Pinpoint the cell where the given text exists, returning its (X, Y) midpoint coordinate. 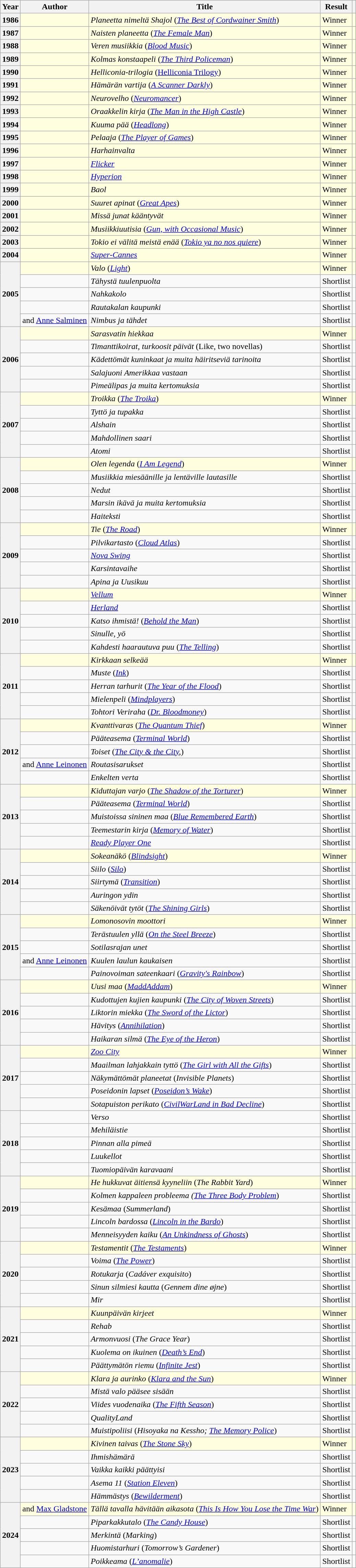
Sokeanäkö (Blindsight) (204, 856)
Näkymättömät planeetat (Invisible Planets) (204, 1078)
Luukellot (204, 1156)
Lincoln bardossa (Lincoln in the Bardo) (204, 1222)
1995 (10, 137)
1990 (10, 72)
2010 (10, 621)
Vaikka kaikki päättyisi (204, 1470)
2016 (10, 1012)
Alshain (204, 425)
Hävitys (Annihilation) (204, 1026)
Kuunpäivän kirjeet (204, 1313)
Rotukarja (Cadáver exquisito) (204, 1274)
Kolmen kappaleen probleema (The Three Body Problem) (204, 1195)
Super-Cannes (204, 255)
Valo (Light) (204, 268)
Voima (The Power) (204, 1261)
2012 (10, 751)
QualityLand (204, 1418)
and Max Gladstone (55, 1509)
Musiikkiuutisia (Gun, with Occasional Music) (204, 229)
2005 (10, 294)
Tuomiopäivän karavaani (204, 1169)
Terästuulen yllä (On the Steel Breeze) (204, 934)
Naisten planeetta (The Female Man) (204, 33)
Uusi maa (MaddAddam) (204, 986)
He hukkuvat äitiensä kyyneliin (The Rabbit Yard) (204, 1182)
Tohtori Veriraha (Dr. Bloodmoney) (204, 712)
Sinulle, yö (204, 634)
Mielenpeli (Mindplayers) (204, 699)
Kiduttajan varjo (The Shadow of the Torturer) (204, 790)
Oraakkelin kirja (The Man in the High Castle) (204, 111)
Title (204, 7)
Asema 11 (Station Eleven) (204, 1483)
1999 (10, 190)
Routasisarukset (204, 764)
Suuret apinat (Great Apes) (204, 203)
Rautakalan kaupunki (204, 307)
Maailman lahjakkain tyttö (The Girl with All the Gifts) (204, 1065)
Herran tarhurit (The Year of the Flood) (204, 686)
2006 (10, 359)
Olen legenda (I Am Legend) (204, 464)
1988 (10, 46)
2018 (10, 1143)
Testamentit (The Testaments) (204, 1248)
Viides vuodenaika (The Fifth Season) (204, 1404)
Päättymätön riemu (Infinite Jest) (204, 1365)
Harhainvalta (204, 150)
Muste (Ink) (204, 673)
Flicker (204, 164)
Planeetta nimeltä Shajol (The Best of Cordwainer Smith) (204, 20)
2021 (10, 1339)
Pinnan alla pimeä (204, 1143)
Hyperion (204, 177)
Kahdesti haarautuva puu (The Telling) (204, 647)
1997 (10, 164)
Teemestarin kirja (Memory of Water) (204, 830)
Mehiläistie (204, 1130)
Kudottujen kujien kaupunki (The City of Woven Streets) (204, 1000)
2014 (10, 882)
Kuulen laulun kaukaisen (204, 960)
2000 (10, 203)
1998 (10, 177)
Merkintä (Marking) (204, 1535)
Kivinen taivas (The Stone Sky) (204, 1444)
Tähystä tuulenpuolta (204, 281)
2017 (10, 1078)
Tokio ei välitä meistä enää (Tokio ya no nos quiere) (204, 242)
2015 (10, 947)
Helliconia-trilogia (Helliconia Trilogy) (204, 72)
Mahdollinen saari (204, 438)
Klara ja aurinko (Klara and the Sun) (204, 1378)
and Anne Salminen (55, 320)
1992 (10, 98)
Atomi (204, 451)
Auringon ydin (204, 895)
1993 (10, 111)
Liktorin miekka (The Sword of the Lictor) (204, 1013)
Mistä valo pääsee sisään (204, 1391)
1987 (10, 33)
Menneisyyden kaiku (An Unkindness of Ghosts) (204, 1235)
1989 (10, 59)
Hämmästys (Bewilderment) (204, 1496)
Nova Swing (204, 555)
1994 (10, 124)
Haikaran silmä (The Eye of the Heron) (204, 1039)
Mir (204, 1300)
Haiteksti (204, 516)
Nimbus ja tähdet (204, 320)
Enkelten verta (204, 777)
Author (55, 7)
Tyttö ja tupakka (204, 412)
2020 (10, 1274)
Marsin ikävä ja muita kertomuksia (204, 503)
Huomistarhuri (Tomorrow’s Gardener) (204, 1548)
Apina ja Uusikuu (204, 582)
Result (336, 7)
2009 (10, 555)
Siilo (Silo) (204, 869)
Säkenöivät tytöt (The Shining Girls) (204, 908)
Painovoiman sateenkaari (Gravity's Rainbow) (204, 973)
Sarasvatin hiekkaa (204, 333)
1996 (10, 150)
Katso ihmistä! (Behold the Man) (204, 621)
2001 (10, 216)
2003 (10, 242)
1986 (10, 20)
Karsintavaihe (204, 568)
Tällä tavalla hävitään aikasota (This Is How You Lose the Time War) (204, 1509)
2024 (10, 1535)
2011 (10, 686)
Tie (The Road) (204, 529)
Kesämaa (Summerland) (204, 1208)
Nahkakolo (204, 294)
Pimeälipas ja muita kertomuksia (204, 386)
2019 (10, 1208)
Muistipoliisi (Hisoyaka na Kessho; The Memory Police) (204, 1431)
Neurovelho (Neuromancer) (204, 98)
2002 (10, 229)
Rehab (204, 1326)
Verso (204, 1117)
Piparkakkutalo (The Candy House) (204, 1522)
2013 (10, 816)
Vellum (204, 595)
Musiikkia miesäänille ja lentäville lautasille (204, 477)
Veren musiikkia (Blood Music) (204, 46)
2008 (10, 490)
Ihmishämärä (204, 1457)
Timanttikoirat, turkoosit päivät (Like, two novellas) (204, 346)
Zoo City (204, 1052)
2007 (10, 425)
Kädettömät kuninkaat ja muita häiritseviä tarinoita (204, 359)
Pilvikartasto (Cloud Atlas) (204, 542)
Poseidonin lapset (Poseidon’s Wake) (204, 1091)
Nedut (204, 490)
Baol (204, 190)
Sotapuiston perikato (CivilWarLand in Bad Decline) (204, 1104)
Salajuoni Amerikkaa vastaan (204, 372)
2004 (10, 255)
Pelaaja (The Player of Games) (204, 137)
Toiset (The City & the City,) (204, 751)
Troikka (The Troika) (204, 399)
2022 (10, 1404)
Armonvuosi (The Grace Year) (204, 1339)
Kuuma pää (Headlong) (204, 124)
Kuolema on ikuinen (Death’s End) (204, 1352)
Kirkkaan selkeää (204, 660)
Year (10, 7)
Sotilasrajan unet (204, 947)
Sinun silmiesi kautta (Gennem dine øjne) (204, 1287)
1991 (10, 85)
Kolmas konstaapeli (The Third Policeman) (204, 59)
Lomonosovin moottori (204, 921)
Ready Player One (204, 843)
Muistoissa sininen maa (Blue Remembered Earth) (204, 817)
Siirtymä (Transition) (204, 882)
Poikkeama (L’anomalie) (204, 1561)
2023 (10, 1470)
Hämärän vartija (A Scanner Darkly) (204, 85)
Missä junat kääntyvät (204, 216)
Herland (204, 608)
Kvanttivaras (The Quantum Thief) (204, 725)
